Capture the cell that displays the provided text and extract its [x, y] central coordinate. 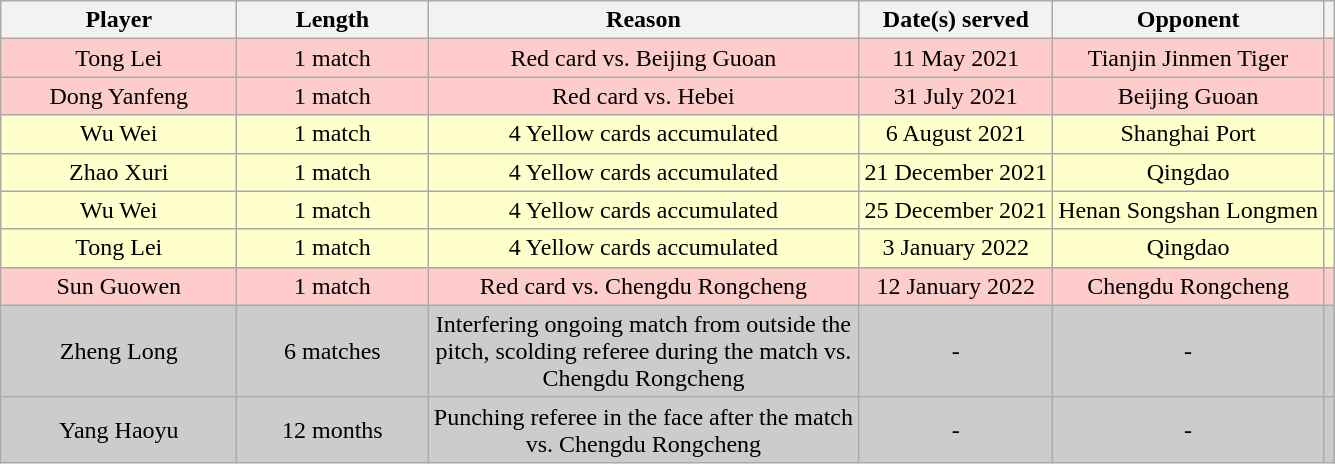
Red card vs. Chengdu Rongcheng [644, 286]
Reason [644, 20]
6 August 2021 [956, 134]
25 December 2021 [956, 210]
Dong Yanfeng [119, 96]
Yang Haoyu [119, 430]
21 December 2021 [956, 172]
Opponent [1188, 20]
6 matches [332, 351]
Shanghai Port [1188, 134]
Punching referee in the face after the match vs. Chengdu Rongcheng [644, 430]
Chengdu Rongcheng [1188, 286]
Zhao Xuri [119, 172]
Length [332, 20]
Date(s) served [956, 20]
Beijing Guoan [1188, 96]
Sun Guowen [119, 286]
Tianjin Jinmen Tiger [1188, 58]
12 months [332, 430]
11 May 2021 [956, 58]
Interfering ongoing match from outside the pitch, scolding referee during the match vs. Chengdu Rongcheng [644, 351]
Henan Songshan Longmen [1188, 210]
Player [119, 20]
Red card vs. Hebei [644, 96]
3 January 2022 [956, 248]
Red card vs. Beijing Guoan [644, 58]
12 January 2022 [956, 286]
31 July 2021 [956, 96]
Zheng Long [119, 351]
